Search for the cell housing the specified text and yield its [x, y] center coordinate. 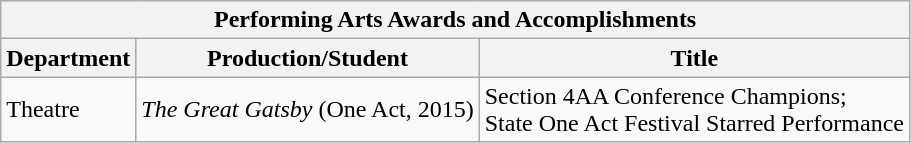
Title [694, 58]
Section 4AA Conference Champions;State One Act Festival Starred Performance [694, 110]
The Great Gatsby (One Act, 2015) [308, 110]
Theatre [68, 110]
Department [68, 58]
Performing Arts Awards and Accomplishments [456, 20]
Production/Student [308, 58]
